Determine the [x, y] coordinate at the center of the cell enclosing the given text.  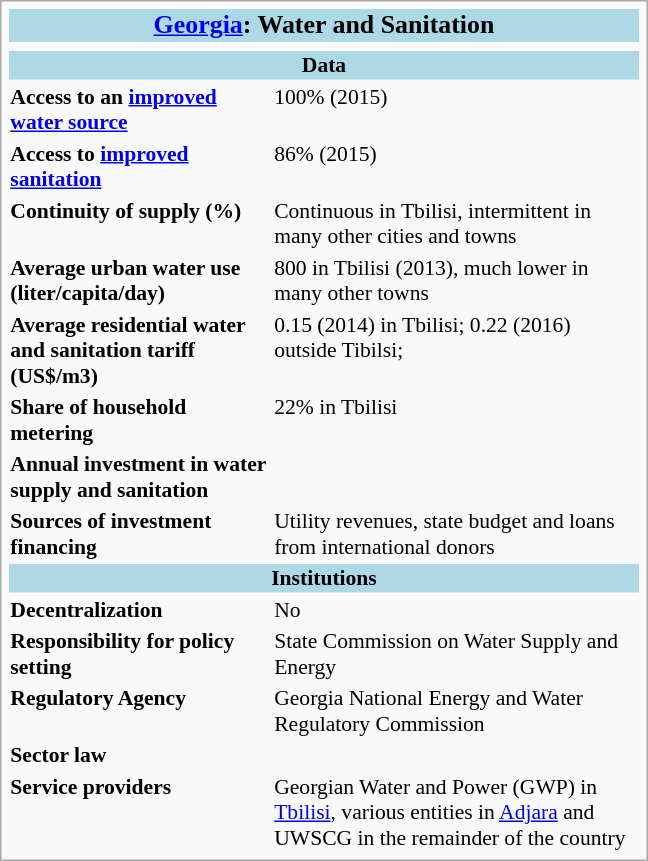
Georgia National Energy and Water Regulatory Commission [456, 711]
Average residential water and sanitation tariff (US$/m3) [140, 350]
Sources of investment financing [140, 534]
Continuity of supply (%) [140, 223]
86% (2015) [456, 166]
Georgian Water and Power (GWP) in Tbilisi, various entities in Adjara and UWSCG in the remainder of the country [456, 812]
Utility revenues, state budget and loans from international donors [456, 534]
Service providers [140, 812]
Access to an improved water source [140, 109]
800 in Tbilisi (2013), much lower in many other towns [456, 280]
Access to improved sanitation [140, 166]
22% in Tbilisi [456, 420]
Georgia: Water and Sanitation [324, 26]
Data [324, 65]
0.15 (2014) in Tbilisi; 0.22 (2016) outside Tibilsi; [456, 350]
100% (2015) [456, 109]
No [456, 609]
Annual investment in water supply and sanitation [140, 477]
Sector law [140, 755]
Responsibility for policy setting [140, 654]
Share of household metering [140, 420]
Regulatory Agency [140, 711]
State Commission on Water Supply and Energy [456, 654]
Institutions [324, 578]
Decentralization [140, 609]
Average urban water use (liter/capita/day) [140, 280]
Continuous in Tbilisi, intermittent in many other cities and towns [456, 223]
